Pinpoint the cell where the given text exists, returning its [X, Y] midpoint coordinate. 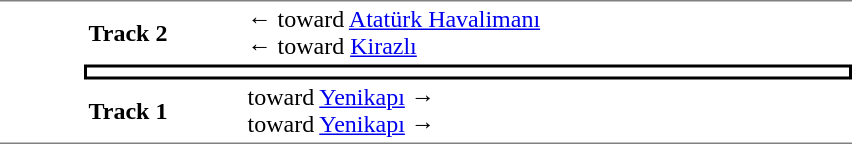
Track 1 [164, 112]
Track 2 [164, 32]
← toward Atatürk Havalimanı← toward Kirazlı [548, 32]
toward Yenikapı → toward Yenikapı → [548, 112]
